Find where the given text appears and provide that cell's center as [x, y] coordinate. 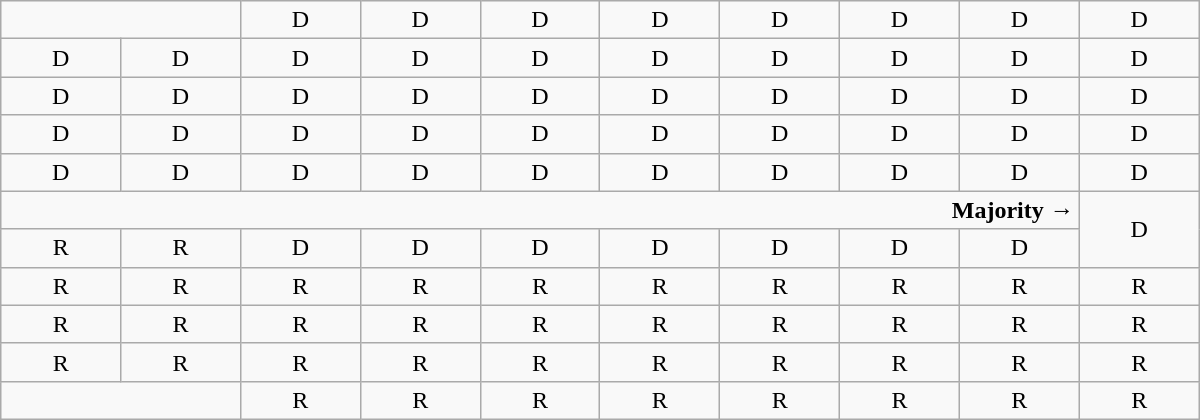
Majority → [540, 210]
